Pinpoint the cell where the given text exists, returning its [X, Y] midpoint coordinate. 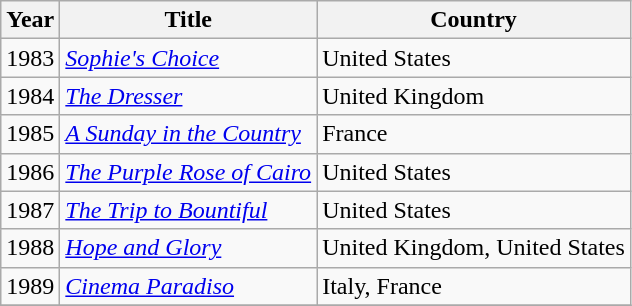
United Kingdom, United States [474, 248]
Country [474, 20]
1986 [30, 172]
1989 [30, 286]
Italy, France [474, 286]
1985 [30, 134]
The Purple Rose of Cairo [188, 172]
Title [188, 20]
France [474, 134]
The Dresser [188, 96]
1983 [30, 58]
1984 [30, 96]
1987 [30, 210]
United Kingdom [474, 96]
Hope and Glory [188, 248]
1988 [30, 248]
Sophie's Choice [188, 58]
Cinema Paradiso [188, 286]
The Trip to Bountiful [188, 210]
A Sunday in the Country [188, 134]
Year [30, 20]
